Provide the [X, Y] coordinate of the cell's center where the given text is located.  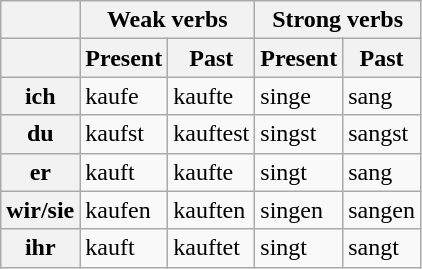
singe [299, 96]
singst [299, 134]
kauften [212, 210]
ihr [40, 248]
sangen [382, 210]
kaufst [124, 134]
sangst [382, 134]
Strong verbs [338, 20]
er [40, 172]
ich [40, 96]
wir/sie [40, 210]
sangt [382, 248]
kauftest [212, 134]
kaufen [124, 210]
singen [299, 210]
du [40, 134]
kauftet [212, 248]
Weak verbs [168, 20]
kaufe [124, 96]
